Return (x, y) of the center of cell containing provided text 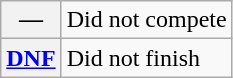
DNF (31, 58)
— (31, 20)
Did not finish (146, 58)
Did not compete (146, 20)
